Locate the cell with the specified text and output its (X, Y) center coordinate. 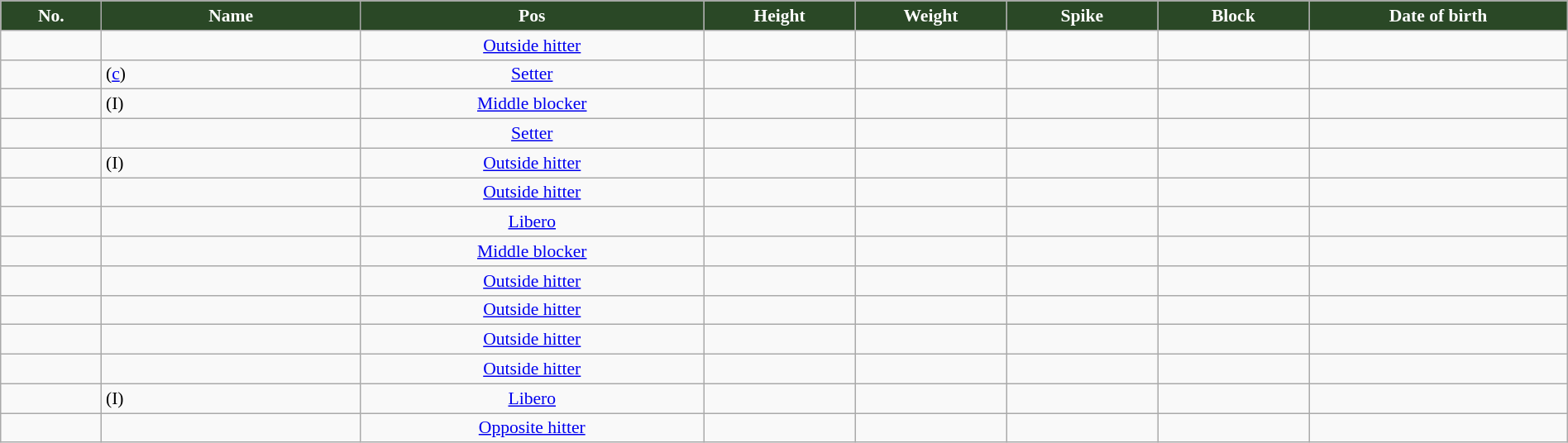
Block (1234, 16)
Spike (1082, 16)
Pos (532, 16)
No. (51, 16)
Opposite hitter (532, 428)
Name (232, 16)
Height (779, 16)
Date of birth (1439, 16)
(c) (232, 74)
Weight (931, 16)
